Provide the [x, y] coordinate of the cell's center where the given text is located.  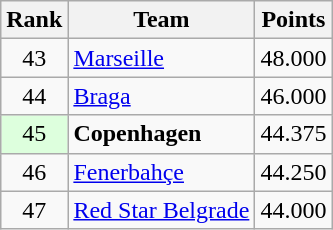
Braga [162, 96]
45 [34, 134]
Marseille [162, 58]
44.250 [294, 172]
46.000 [294, 96]
44.000 [294, 210]
Fenerbahçe [162, 172]
44 [34, 96]
44.375 [294, 134]
48.000 [294, 58]
43 [34, 58]
Copenhagen [162, 134]
Rank [34, 20]
Team [162, 20]
Red Star Belgrade [162, 210]
Points [294, 20]
46 [34, 172]
47 [34, 210]
